Identify which cell holds the provided text, then report its (x, y) central coordinate. 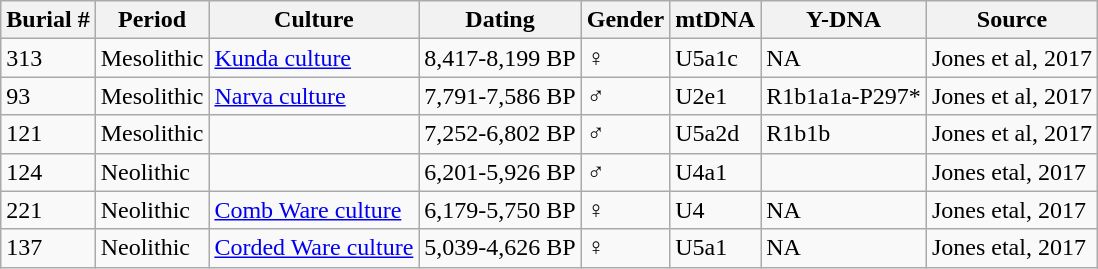
Comb Ware culture (314, 210)
mtDNA (716, 20)
5,039-4,626 BP (500, 248)
R1b1b (844, 134)
Corded Ware culture (314, 248)
124 (48, 172)
U5a2d (716, 134)
U4a1 (716, 172)
Narva culture (314, 96)
Source (1012, 20)
Culture (314, 20)
221 (48, 210)
U5a1 (716, 248)
Period (152, 20)
Dating (500, 20)
U5a1c (716, 58)
Burial # (48, 20)
U2e1 (716, 96)
Y-DNA (844, 20)
121 (48, 134)
7,252-6,802 BP (500, 134)
6,179-5,750 BP (500, 210)
7,791-7,586 BP (500, 96)
U4 (716, 210)
Kunda culture (314, 58)
R1b1a1a-P297* (844, 96)
313 (48, 58)
6,201-5,926 BP (500, 172)
93 (48, 96)
137 (48, 248)
8,417-8,199 BP (500, 58)
Gender (625, 20)
